Return the (x, y) coordinate for the center point of the cell that contains the specified text.  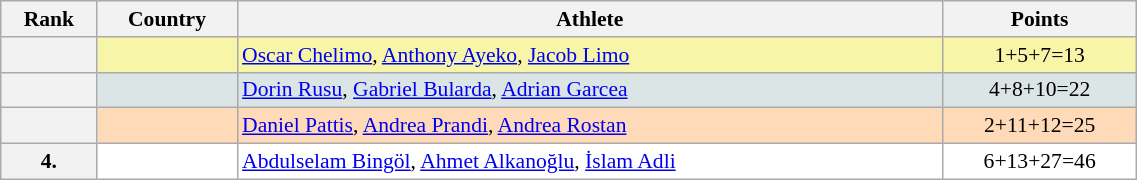
Athlete (590, 19)
Country (167, 19)
4+8+10=22 (1039, 90)
6+13+27=46 (1039, 162)
Dorin Rusu, Gabriel Bularda, Adrian Garcea (590, 90)
1+5+7=13 (1039, 55)
Rank (49, 19)
4. (49, 162)
Points (1039, 19)
2+11+12=25 (1039, 126)
Daniel Pattis, Andrea Prandi, Andrea Rostan (590, 126)
Oscar Chelimo, Anthony Ayeko, Jacob Limo (590, 55)
Abdulselam Bingöl, Ahmet Alkanoğlu, İslam Adli (590, 162)
